Scan for the cell matching the given text and deliver its [X, Y] coordinate at center. 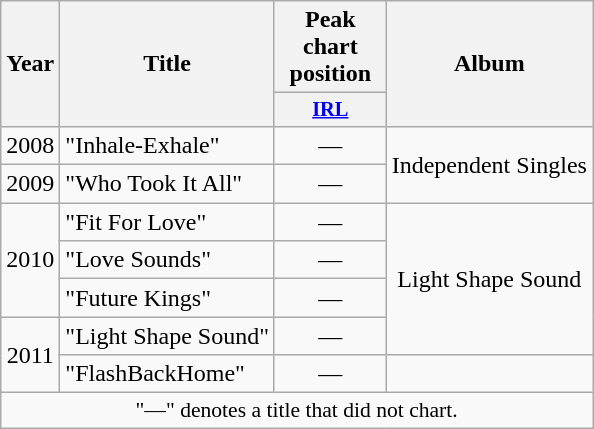
Light Shape Sound [489, 279]
"Inhale-Exhale" [168, 145]
2008 [30, 145]
Independent Singles [489, 164]
Peak chart position [330, 47]
"Light Shape Sound" [168, 336]
Album [489, 64]
"Fit For Love" [168, 222]
Year [30, 64]
IRL [330, 110]
2011 [30, 355]
2010 [30, 260]
"Future Kings" [168, 298]
"Love Sounds" [168, 260]
"FlashBackHome" [168, 374]
2009 [30, 184]
"—" denotes a title that did not chart. [297, 411]
Title [168, 64]
"Who Took It All" [168, 184]
